Find where the given text appears and provide that cell's center as [X, Y] coordinate. 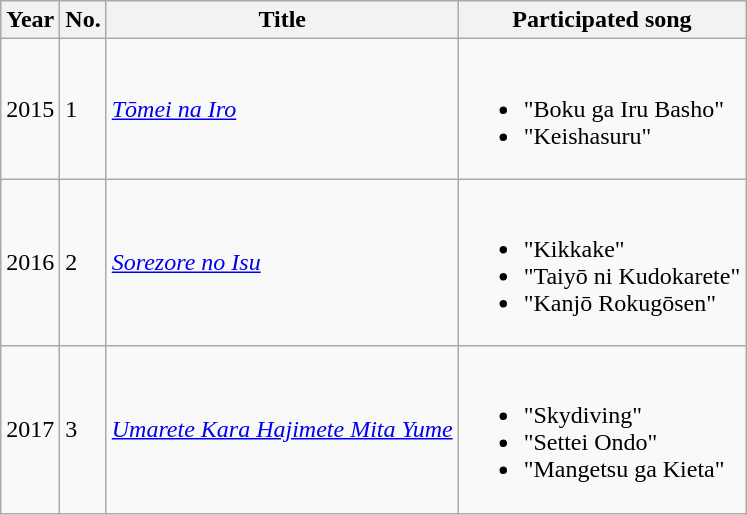
"Kikkake""Taiyō ni Kudokarete""Kanjō Rokugōsen" [602, 262]
1 [83, 109]
2016 [30, 262]
"Boku ga Iru Basho""Keishasuru" [602, 109]
Participated song [602, 20]
3 [83, 430]
Tōmei na Iro [282, 109]
Umarete Kara Hajimete Mita Yume [282, 430]
Sorezore no Isu [282, 262]
Title [282, 20]
No. [83, 20]
2 [83, 262]
2017 [30, 430]
Year [30, 20]
"Skydiving""Settei Ondo""Mangetsu ga Kieta" [602, 430]
2015 [30, 109]
